Provide the [X, Y] coordinate of the cell's center where the given text is located.  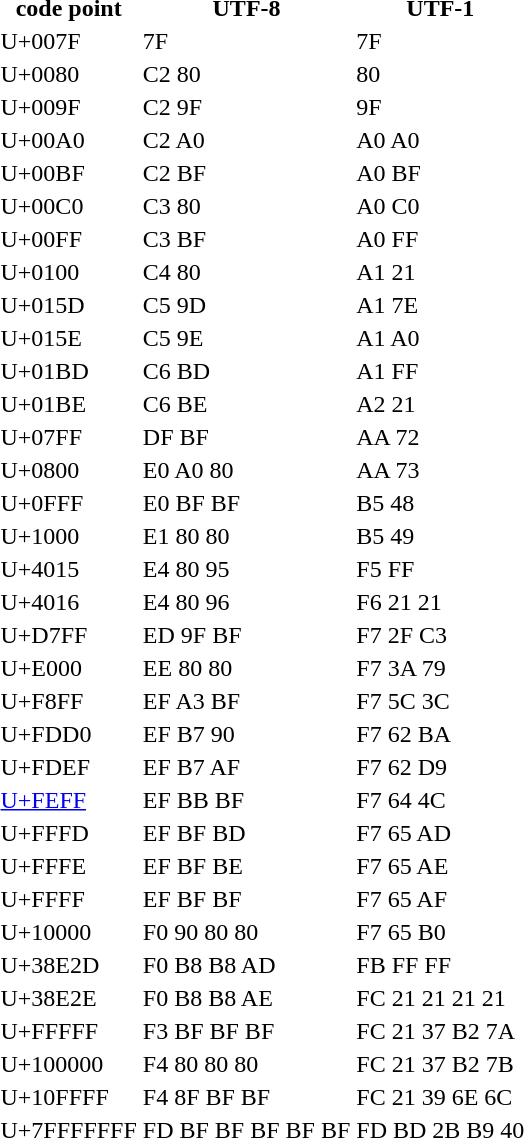
F3 BF BF BF [246, 1031]
EE 80 80 [246, 668]
EF BF BD [246, 833]
C2 9F [246, 107]
C6 BE [246, 404]
EF B7 90 [246, 734]
EF B7 AF [246, 767]
EF BF BF [246, 899]
C3 80 [246, 206]
F4 80 80 80 [246, 1064]
EF BB BF [246, 800]
C2 BF [246, 173]
C2 80 [246, 74]
E4 80 95 [246, 569]
E4 80 96 [246, 602]
E0 A0 80 [246, 470]
C5 9D [246, 305]
C3 BF [246, 239]
EF A3 BF [246, 701]
7F [246, 41]
C4 80 [246, 272]
F0 B8 B8 AD [246, 965]
F0 B8 B8 AE [246, 998]
C5 9E [246, 338]
F4 8F BF BF [246, 1097]
E0 BF BF [246, 503]
DF BF [246, 437]
EF BF BE [246, 866]
E1 80 80 [246, 536]
C6 BD [246, 371]
ED 9F BF [246, 635]
C2 A0 [246, 140]
F0 90 80 80 [246, 932]
